Extract the [x, y] coordinate from the center of the cell holding the provided text.  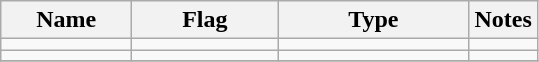
Flag [205, 20]
Name [66, 20]
Type [374, 20]
Notes [503, 20]
